Find where the given text appears and provide that cell's center as [X, Y] coordinate. 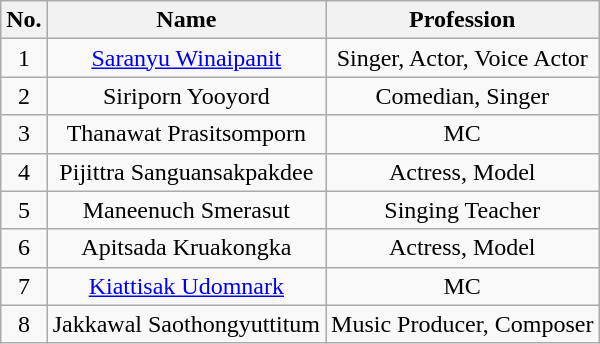
Profession [462, 20]
Apitsada Kruakongka [186, 248]
Music Producer, Composer [462, 324]
3 [24, 134]
8 [24, 324]
Maneenuch Smerasut [186, 210]
Pijittra Sanguansakpakdee [186, 172]
No. [24, 20]
Singing Teacher [462, 210]
Singer, Actor, Voice Actor [462, 58]
Name [186, 20]
1 [24, 58]
Siriporn Yooyord [186, 96]
4 [24, 172]
Jakkawal Saothongyuttitum [186, 324]
6 [24, 248]
Saranyu Winaipanit [186, 58]
Thanawat Prasitsomporn [186, 134]
Comedian, Singer [462, 96]
2 [24, 96]
5 [24, 210]
7 [24, 286]
Kiattisak Udomnark [186, 286]
